Return the [X, Y] coordinate for the center point of the cell that contains the specified text.  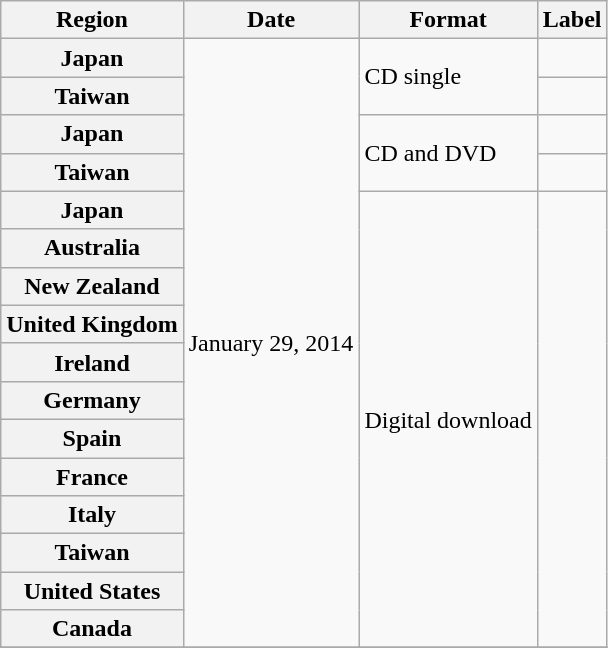
Digital download [448, 420]
CD and DVD [448, 153]
Label [572, 20]
United States [92, 591]
France [92, 477]
Ireland [92, 362]
Canada [92, 629]
United Kingdom [92, 324]
New Zealand [92, 286]
Australia [92, 248]
January 29, 2014 [271, 344]
Spain [92, 438]
Date [271, 20]
Germany [92, 400]
CD single [448, 77]
Region [92, 20]
Format [448, 20]
Italy [92, 515]
